Return the (X, Y) coordinate for the center point of the cell that contains the specified text.  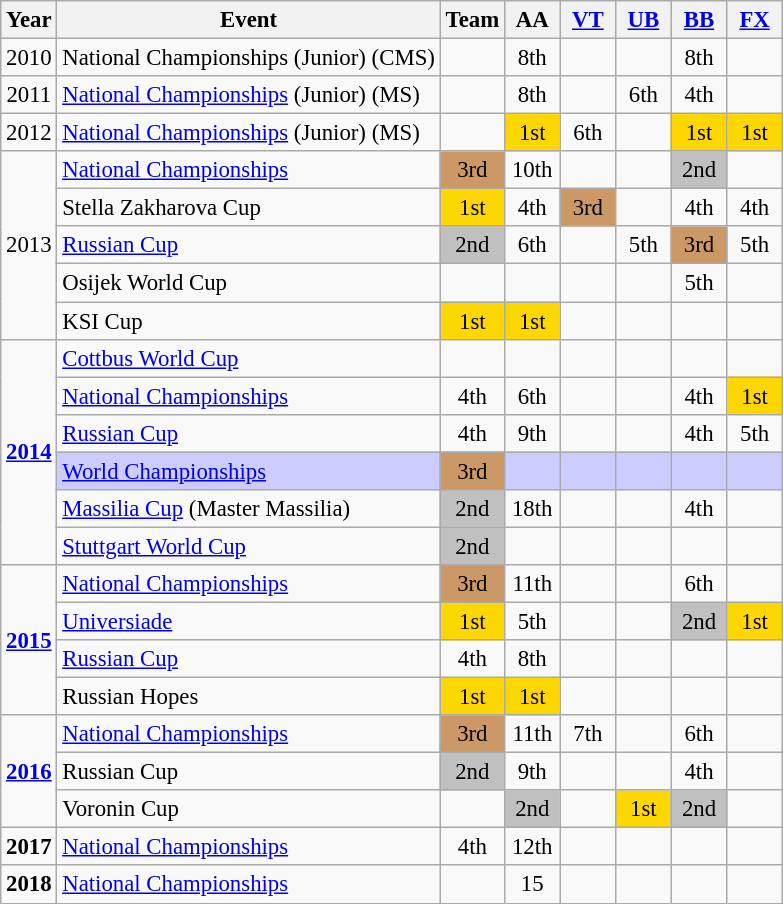
Massilia Cup (Master Massilia) (248, 509)
2012 (29, 133)
Stuttgart World Cup (248, 546)
Cottbus World Cup (248, 358)
2010 (29, 58)
Voronin Cup (248, 809)
BB (699, 20)
18th (532, 509)
AA (532, 20)
Team (472, 20)
12th (532, 847)
2014 (29, 452)
UB (644, 20)
2011 (29, 95)
2013 (29, 245)
2015 (29, 640)
2018 (29, 885)
Stella Zakharova Cup (248, 208)
15 (532, 885)
10th (532, 170)
Universiade (248, 621)
World Championships (248, 471)
Event (248, 20)
Osijek World Cup (248, 283)
KSI Cup (248, 321)
7th (588, 734)
2017 (29, 847)
2016 (29, 772)
Russian Hopes (248, 697)
FX (755, 20)
Year (29, 20)
VT (588, 20)
National Championships (Junior) (CMS) (248, 58)
